Scan for the cell matching the given text and deliver its (x, y) coordinate at center. 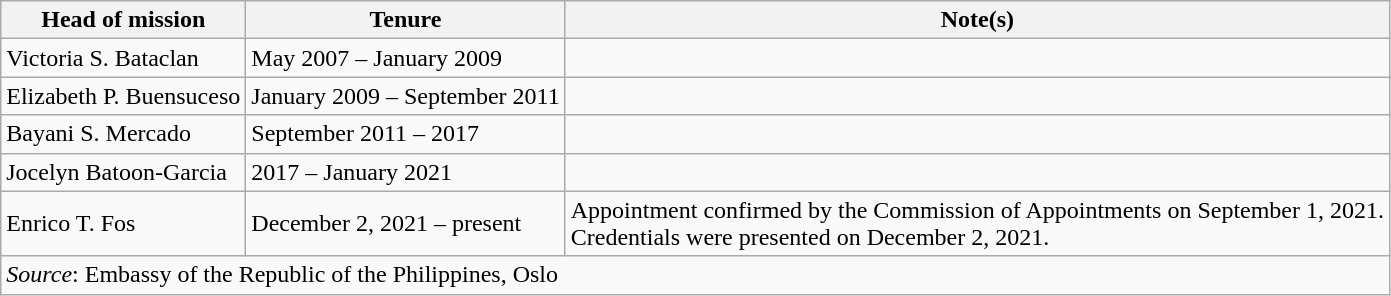
Bayani S. Mercado (124, 134)
Victoria S. Bataclan (124, 58)
Jocelyn Batoon-Garcia (124, 172)
Enrico T. Fos (124, 224)
Source: Embassy of the Republic of the Philippines, Oslo (696, 275)
2017 – January 2021 (406, 172)
Head of mission (124, 20)
December 2, 2021 – present (406, 224)
September 2011 – 2017 (406, 134)
Note(s) (977, 20)
Appointment confirmed by the Commission of Appointments on September 1, 2021.Credentials were presented on December 2, 2021. (977, 224)
May 2007 – January 2009 (406, 58)
Elizabeth P. Buensuceso (124, 96)
Tenure (406, 20)
January 2009 – September 2011 (406, 96)
